Identify which cell holds the provided text, then report its [x, y] central coordinate. 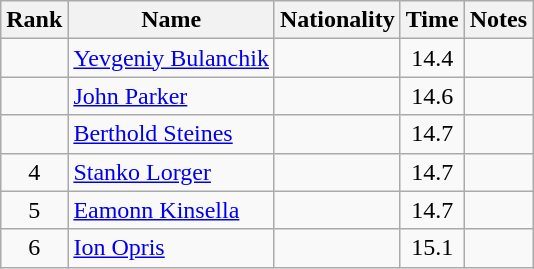
Notes [498, 20]
Name [172, 20]
4 [34, 172]
Rank [34, 20]
5 [34, 210]
Yevgeniy Bulanchik [172, 58]
14.4 [432, 58]
Stanko Lorger [172, 172]
John Parker [172, 96]
Berthold Steines [172, 134]
6 [34, 248]
Ion Opris [172, 248]
14.6 [432, 96]
15.1 [432, 248]
Nationality [337, 20]
Eamonn Kinsella [172, 210]
Time [432, 20]
